Capture the cell that displays the provided text and extract its (X, Y) central coordinate. 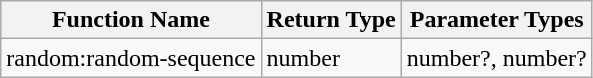
Parameter Types (496, 20)
number?, number? (496, 58)
Function Name (131, 20)
Return Type (331, 20)
random:random-sequence (131, 58)
number (331, 58)
